Pinpoint the cell where the given text exists, returning its (x, y) midpoint coordinate. 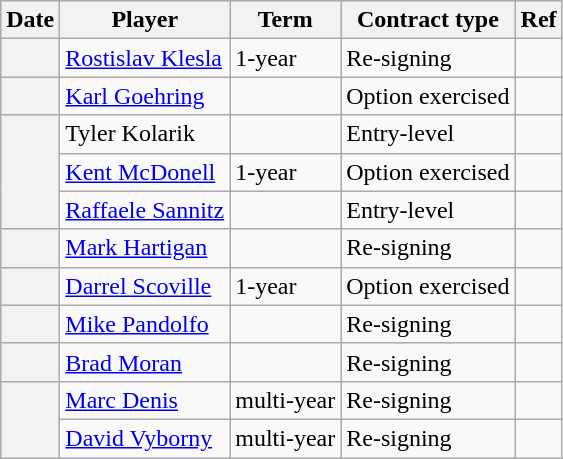
Mark Hartigan (145, 248)
Darrel Scoville (145, 286)
Date (30, 20)
Term (286, 20)
Kent McDonell (145, 172)
Brad Moran (145, 362)
Karl Goehring (145, 96)
Contract type (428, 20)
Tyler Kolarik (145, 134)
Ref (538, 20)
Rostislav Klesla (145, 58)
Raffaele Sannitz (145, 210)
David Vyborny (145, 438)
Player (145, 20)
Mike Pandolfo (145, 324)
Marc Denis (145, 400)
